Return the [X, Y] coordinate for the center point of the cell that contains the specified text.  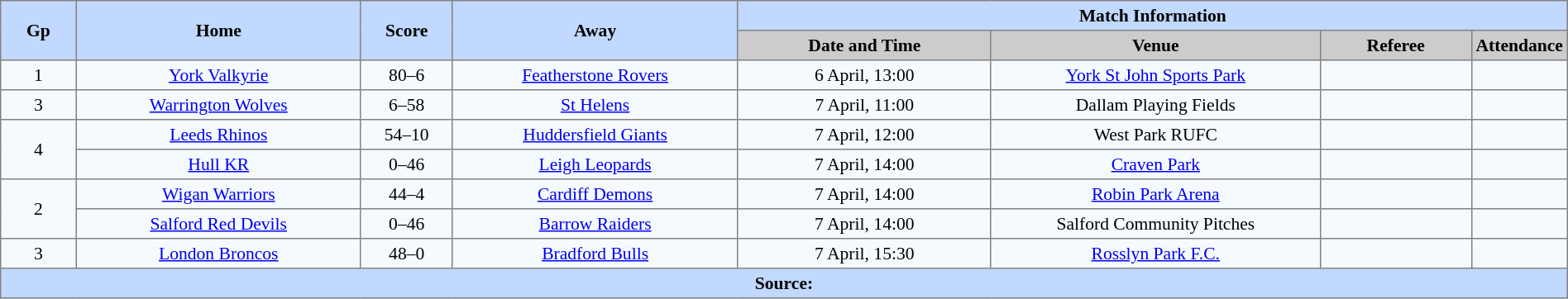
Cardiff Demons [595, 194]
Away [595, 31]
Barrow Raiders [595, 224]
Warrington Wolves [218, 105]
Leeds Rhinos [218, 135]
York Valkyrie [218, 75]
80–6 [406, 75]
Salford Community Pitches [1155, 224]
Leigh Leopards [595, 164]
Salford Red Devils [218, 224]
Dallam Playing Fields [1155, 105]
St Helens [595, 105]
7 April, 11:00 [864, 105]
Rosslyn Park F.C. [1155, 254]
Gp [38, 31]
Referee [1396, 45]
Wigan Warriors [218, 194]
7 April, 12:00 [864, 135]
Home [218, 31]
Source: [784, 283]
Craven Park [1155, 164]
Featherstone Rovers [595, 75]
West Park RUFC [1155, 135]
2 [38, 209]
York St John Sports Park [1155, 75]
Hull KR [218, 164]
Bradford Bulls [595, 254]
Match Information [1153, 16]
4 [38, 149]
Huddersfield Giants [595, 135]
6 April, 13:00 [864, 75]
London Broncos [218, 254]
Robin Park Arena [1155, 194]
54–10 [406, 135]
Score [406, 31]
1 [38, 75]
48–0 [406, 254]
Venue [1155, 45]
44–4 [406, 194]
Date and Time [864, 45]
Attendance [1519, 45]
7 April, 15:30 [864, 254]
6–58 [406, 105]
